For the text-containing cell, return its midpoint in (x, y) coordinate format. 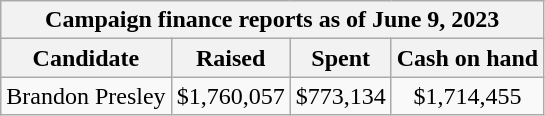
$1,714,455 (467, 96)
Cash on hand (467, 58)
Campaign finance reports as of June 9, 2023 (272, 20)
Raised (230, 58)
Spent (340, 58)
Brandon Presley (86, 96)
$773,134 (340, 96)
$1,760,057 (230, 96)
Candidate (86, 58)
